Extract the [X, Y] coordinate from the center of the cell holding the provided text.  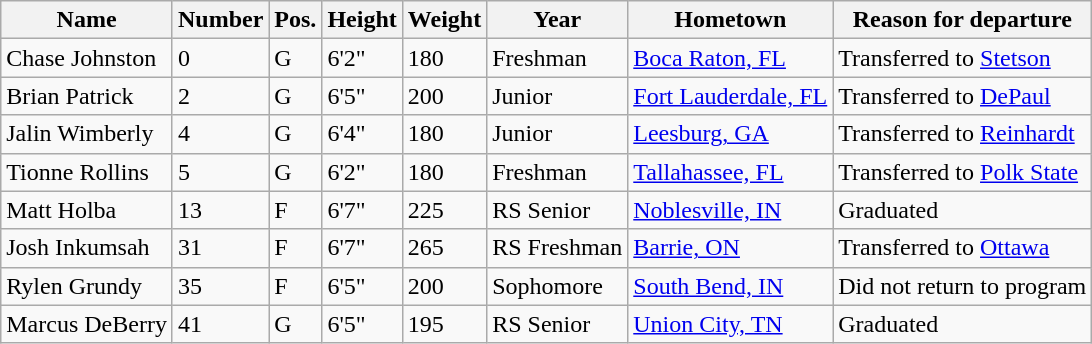
Sophomore [558, 286]
Number [220, 20]
South Bend, IN [730, 286]
RS Freshman [558, 248]
Transferred to Stetson [962, 58]
Name [87, 20]
Reason for departure [962, 20]
Height [362, 20]
Tionne Rollins [87, 172]
5 [220, 172]
Brian Patrick [87, 96]
Leesburg, GA [730, 134]
Pos. [296, 20]
31 [220, 248]
Weight [444, 20]
225 [444, 210]
Transferred to Reinhardt [962, 134]
2 [220, 96]
Noblesville, IN [730, 210]
265 [444, 248]
Union City, TN [730, 324]
Year [558, 20]
35 [220, 286]
Rylen Grundy [87, 286]
0 [220, 58]
Barrie, ON [730, 248]
13 [220, 210]
195 [444, 324]
Transferred to Ottawa [962, 248]
Jalin Wimberly [87, 134]
41 [220, 324]
Josh Inkumsah [87, 248]
Marcus DeBerry [87, 324]
Hometown [730, 20]
Boca Raton, FL [730, 58]
6'4" [362, 134]
Matt Holba [87, 210]
Tallahassee, FL [730, 172]
Chase Johnston [87, 58]
4 [220, 134]
Fort Lauderdale, FL [730, 96]
Transferred to Polk State [962, 172]
Transferred to DePaul [962, 96]
Did not return to program [962, 286]
